Scan for the cell matching the given text and deliver its (x, y) coordinate at center. 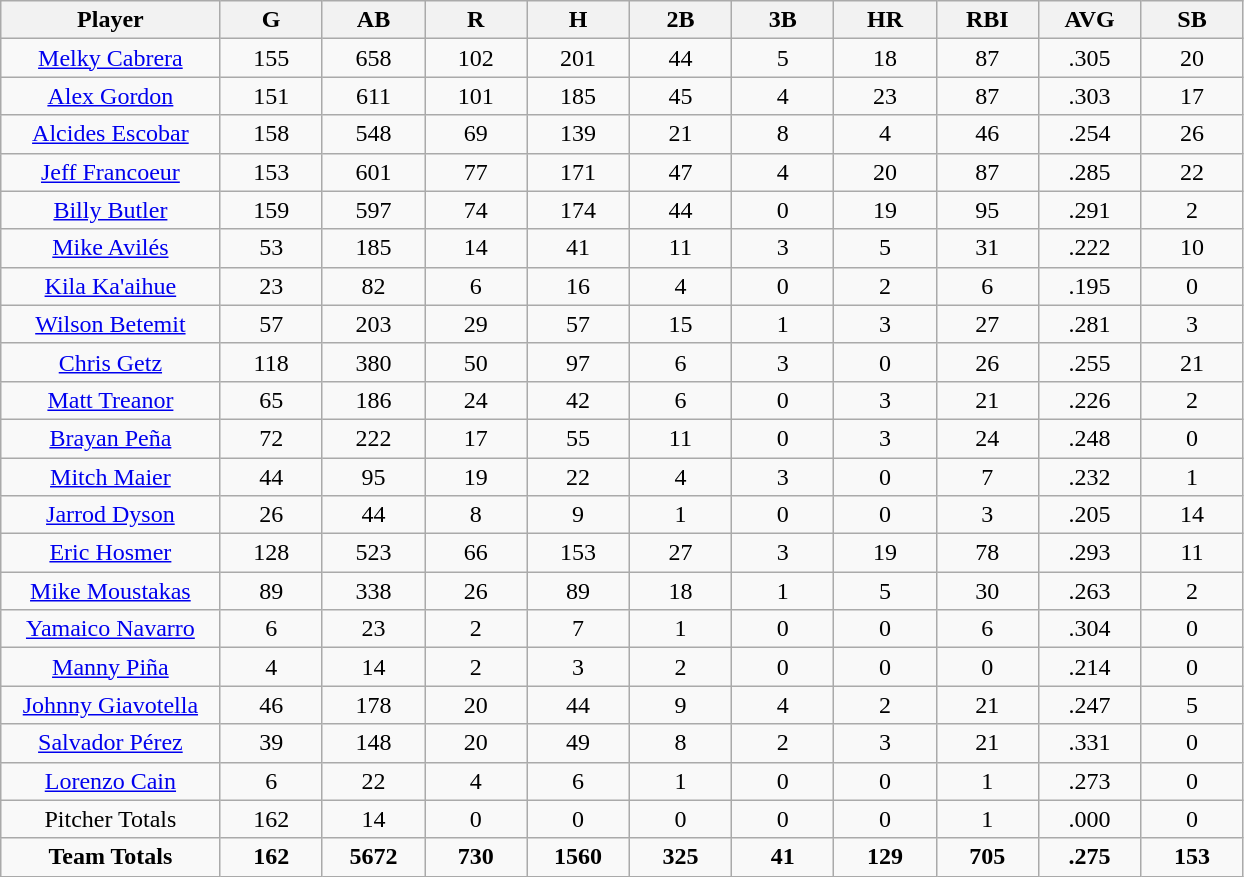
15 (680, 324)
.263 (1089, 591)
Billy Butler (110, 210)
Kila Ka'aihue (110, 286)
Player (110, 20)
Johnny Giavotella (110, 705)
82 (373, 286)
66 (476, 553)
.293 (1089, 553)
69 (476, 134)
.222 (1089, 248)
Team Totals (110, 857)
97 (578, 362)
705 (987, 857)
.247 (1089, 705)
.214 (1089, 667)
158 (271, 134)
39 (271, 743)
29 (476, 324)
Brayan Peña (110, 438)
77 (476, 172)
HR (885, 20)
30 (987, 591)
101 (476, 96)
.304 (1089, 629)
.281 (1089, 324)
129 (885, 857)
Eric Hosmer (110, 553)
174 (578, 210)
.205 (1089, 515)
16 (578, 286)
178 (373, 705)
171 (578, 172)
Alex Gordon (110, 96)
Lorenzo Cain (110, 781)
601 (373, 172)
148 (373, 743)
50 (476, 362)
.232 (1089, 477)
Jarrod Dyson (110, 515)
201 (578, 58)
72 (271, 438)
Melky Cabrera (110, 58)
658 (373, 58)
H (578, 20)
Pitcher Totals (110, 819)
.285 (1089, 172)
523 (373, 553)
139 (578, 134)
45 (680, 96)
RBI (987, 20)
380 (373, 362)
.255 (1089, 362)
159 (271, 210)
325 (680, 857)
55 (578, 438)
10 (1192, 248)
53 (271, 248)
338 (373, 591)
102 (476, 58)
Mike Avilés (110, 248)
Matt Treanor (110, 400)
.305 (1089, 58)
65 (271, 400)
78 (987, 553)
1560 (578, 857)
730 (476, 857)
Salvador Pérez (110, 743)
151 (271, 96)
548 (373, 134)
74 (476, 210)
222 (373, 438)
.195 (1089, 286)
118 (271, 362)
SB (1192, 20)
3B (783, 20)
597 (373, 210)
49 (578, 743)
203 (373, 324)
47 (680, 172)
Alcides Escobar (110, 134)
155 (271, 58)
.254 (1089, 134)
.291 (1089, 210)
.000 (1089, 819)
.273 (1089, 781)
Wilson Betemit (110, 324)
Mike Moustakas (110, 591)
AVG (1089, 20)
Manny Piña (110, 667)
128 (271, 553)
42 (578, 400)
.248 (1089, 438)
5672 (373, 857)
Mitch Maier (110, 477)
AB (373, 20)
31 (987, 248)
186 (373, 400)
R (476, 20)
G (271, 20)
2B (680, 20)
.275 (1089, 857)
.331 (1089, 743)
Yamaico Navarro (110, 629)
Jeff Francoeur (110, 172)
Chris Getz (110, 362)
.226 (1089, 400)
.303 (1089, 96)
611 (373, 96)
